From the cell containing the given text, extract its center point as (X, Y) coordinate. 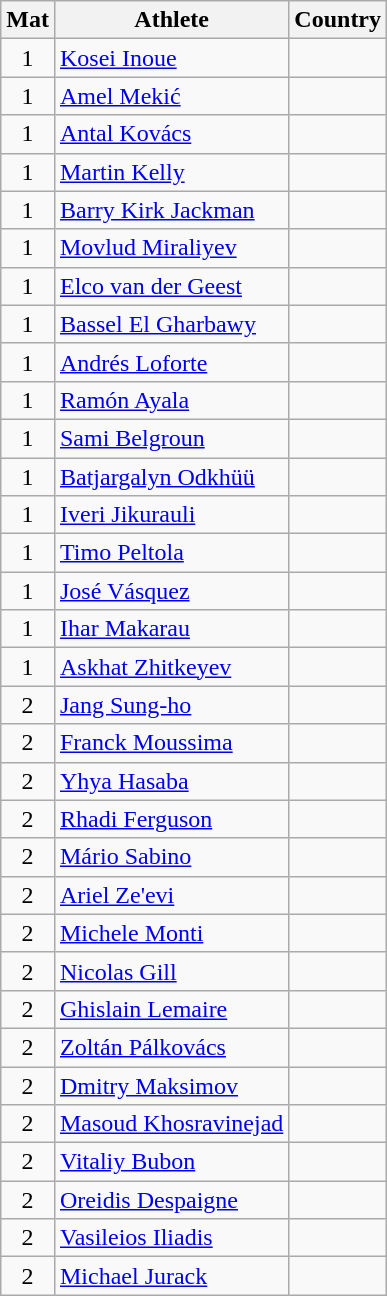
Timo Peltola (171, 553)
Nicolas Gill (171, 971)
Franck Moussima (171, 743)
Mat (28, 20)
Askhat Zhitkeyev (171, 667)
Michael Jurack (171, 1276)
Ariel Ze'evi (171, 895)
Ramón Ayala (171, 400)
Elco van der Geest (171, 286)
Bassel El Gharbawy (171, 324)
Andrés Loforte (171, 362)
Movlud Miraliyev (171, 248)
Dmitry Maksimov (171, 1085)
José Vásquez (171, 591)
Athlete (171, 20)
Antal Kovács (171, 134)
Jang Sung-ho (171, 705)
Yhya Hasaba (171, 781)
Amel Mekić (171, 96)
Sami Belgroun (171, 438)
Michele Monti (171, 933)
Masoud Khosravinejad (171, 1124)
Barry Kirk Jackman (171, 210)
Ghislain Lemaire (171, 1009)
Vasileios Iliadis (171, 1238)
Country (338, 20)
Rhadi Ferguson (171, 819)
Ihar Makarau (171, 629)
Oreidis Despaigne (171, 1200)
Batjargalyn Odkhüü (171, 477)
Kosei Inoue (171, 58)
Vitaliy Bubon (171, 1162)
Zoltán Pálkovács (171, 1047)
Iveri Jikurauli (171, 515)
Mário Sabino (171, 857)
Martin Kelly (171, 172)
